Find where the given text appears and provide that cell's center as (X, Y) coordinate. 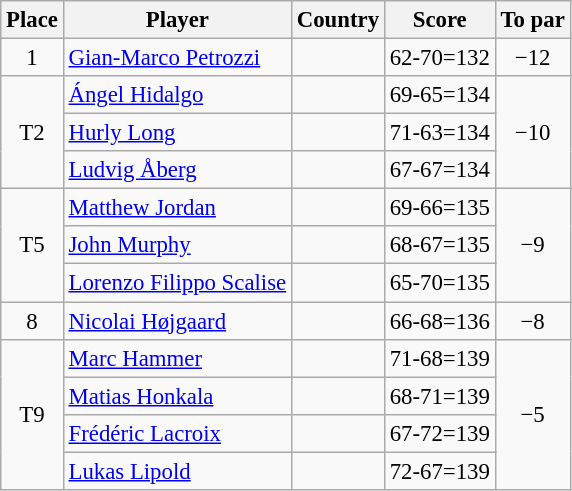
John Murphy (177, 245)
Hurly Long (177, 133)
68-67=135 (440, 245)
8 (32, 321)
T5 (32, 246)
Player (177, 20)
T9 (32, 414)
1 (32, 58)
66-68=136 (440, 321)
69-65=134 (440, 95)
−8 (532, 321)
Score (440, 20)
Gian-Marco Petrozzi (177, 58)
Lorenzo Filippo Scalise (177, 283)
−12 (532, 58)
69-66=135 (440, 208)
Marc Hammer (177, 358)
71-63=134 (440, 133)
Place (32, 20)
Matthew Jordan (177, 208)
Ludvig Åberg (177, 170)
72-67=139 (440, 471)
Lukas Lipold (177, 471)
62-70=132 (440, 58)
Matias Honkala (177, 396)
67-72=139 (440, 433)
−9 (532, 246)
71-68=139 (440, 358)
To par (532, 20)
T2 (32, 132)
Frédéric Lacroix (177, 433)
68-71=139 (440, 396)
67-67=134 (440, 170)
Ángel Hidalgo (177, 95)
Country (338, 20)
Nicolai Højgaard (177, 321)
65-70=135 (440, 283)
−5 (532, 414)
−10 (532, 132)
